Pinpoint the cell where the given text exists, returning its [X, Y] midpoint coordinate. 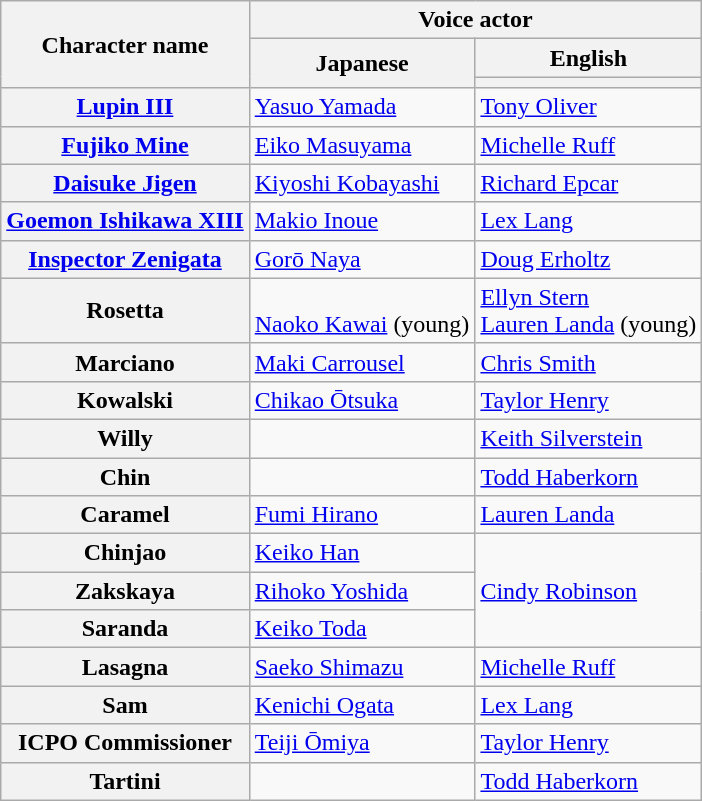
Teiji Ōmiya [362, 743]
Kenichi Ogata [362, 705]
Naoko Kawai (young) [362, 310]
Eiko Masuyama [362, 145]
Keith Silverstein [588, 438]
Doug Erholtz [588, 259]
Kiyoshi Kobayashi [362, 183]
Saranda [125, 629]
Ellyn SternLauren Landa (young) [588, 310]
Zakskaya [125, 591]
Marciano [125, 362]
Lauren Landa [588, 515]
Lupin III [125, 107]
Fujiko Mine [125, 145]
Keiko Toda [362, 629]
Rihoko Yoshida [362, 591]
Fumi Hirano [362, 515]
Tartini [125, 781]
Sam [125, 705]
Gorō Naya [362, 259]
Tony Oliver [588, 107]
Maki Carrousel [362, 362]
Goemon Ishikawa XIII [125, 221]
Japanese [362, 64]
Cindy Robinson [588, 591]
Yasuo Yamada [362, 107]
Saeko Shimazu [362, 667]
Makio Inoue [362, 221]
Daisuke Jigen [125, 183]
Richard Epcar [588, 183]
Rosetta [125, 310]
Chin [125, 477]
Chikao Ōtsuka [362, 400]
Chris Smith [588, 362]
Kowalski [125, 400]
Lasagna [125, 667]
English [588, 58]
Caramel [125, 515]
Inspector Zenigata [125, 259]
Character name [125, 44]
Willy [125, 438]
Chinjao [125, 553]
Keiko Han [362, 553]
ICPO Commissioner [125, 743]
Voice actor [476, 20]
